Pinpoint the cell where the given text exists, returning its [x, y] midpoint coordinate. 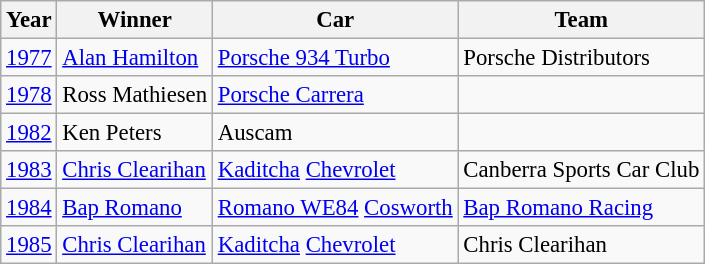
Team [582, 20]
Romano WE84 Cosworth [335, 208]
1978 [29, 95]
Year [29, 20]
Porsche Distributors [582, 58]
Winner [135, 20]
Canberra Sports Car Club [582, 170]
Car [335, 20]
Bap Romano [135, 208]
Ross Mathiesen [135, 95]
1977 [29, 58]
1983 [29, 170]
1985 [29, 245]
Ken Peters [135, 133]
Alan Hamilton [135, 58]
Porsche Carrera [335, 95]
1982 [29, 133]
Auscam [335, 133]
Porsche 934 Turbo [335, 58]
1984 [29, 208]
Bap Romano Racing [582, 208]
